Return (X, Y) of the center of cell containing provided text 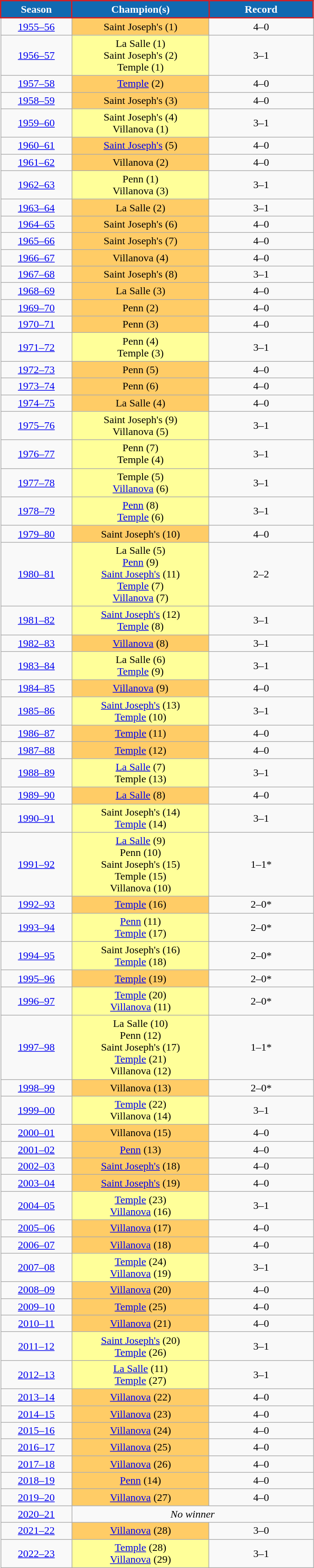
Record (261, 10)
Temple (22)Villanova (14) (140, 1110)
1972–73 (37, 370)
La Salle (5)Penn (9)Saint Joseph's (11)Temple (7)Villanova (7) (140, 574)
2000–01 (37, 1133)
1991–92 (37, 864)
Saint Joseph's (3) (140, 100)
1997–98 (37, 1047)
1969–70 (37, 308)
2012–13 (37, 1374)
Saint Joseph's (6) (140, 224)
Saint Joseph's (8) (140, 274)
Saint Joseph's (10) (140, 534)
Penn (3) (140, 324)
2007–08 (37, 1267)
Temple (24)Villanova (19) (140, 1267)
Penn (4)Temple (3) (140, 347)
2013–14 (37, 1397)
2001–02 (37, 1150)
2006–07 (37, 1245)
Saint Joseph's (7) (140, 241)
1964–65 (37, 224)
1976–77 (37, 454)
2017–18 (37, 1464)
1981–82 (37, 620)
Villanova (9) (140, 688)
Temple (28)Villanova (29) (140, 1553)
Villanova (17) (140, 1228)
No winner (193, 1514)
Penn (14) (140, 1481)
Season (37, 10)
2011–12 (37, 1346)
La Salle (4) (140, 403)
1958–59 (37, 100)
La Salle (3) (140, 291)
2009–10 (37, 1307)
1987–88 (37, 750)
Villanova (22) (140, 1397)
La Salle (7)Temple (13) (140, 773)
1957–58 (37, 84)
1955–56 (37, 26)
Temple (23)Villanova (16) (140, 1206)
2016–17 (37, 1447)
1967–68 (37, 274)
Temple (12) (140, 750)
Saint Joseph's (14)Temple (14) (140, 818)
Saint Joseph's (1) (140, 26)
Villanova (28) (140, 1531)
La Salle (1)Saint Joseph's (2)Temple (1) (140, 55)
Villanova (2) (140, 162)
1993–94 (37, 927)
1994–95 (37, 956)
La Salle (11)Temple (27) (140, 1374)
1963–64 (37, 207)
Temple (5)Villanova (6) (140, 482)
2015–16 (37, 1431)
1956–57 (37, 55)
1998–99 (37, 1088)
1960–61 (37, 146)
Villanova (18) (140, 1245)
Penn (6) (140, 386)
Penn (7)Temple (4) (140, 454)
Temple (20)Villanova (11) (140, 1001)
Temple (19) (140, 978)
Saint Joseph's (12)Temple (8) (140, 620)
1959–60 (37, 123)
2004–05 (37, 1206)
1985–86 (37, 711)
2021–22 (37, 1531)
2010–11 (37, 1323)
Villanova (13) (140, 1088)
Temple (11) (140, 734)
Villanova (21) (140, 1323)
Temple (16) (140, 905)
1978–79 (37, 511)
1965–66 (37, 241)
Penn (1)Villanova (3) (140, 185)
La Salle (9)Penn (10)Saint Joseph's (15)Temple (15)Villanova (10) (140, 864)
Villanova (25) (140, 1447)
1962–63 (37, 185)
1977–78 (37, 482)
Saint Joseph's (19) (140, 1183)
Champion(s) (140, 10)
1986–87 (37, 734)
1980–81 (37, 574)
2018–19 (37, 1481)
1989–90 (37, 795)
3–0 (261, 1531)
2014–15 (37, 1414)
1961–62 (37, 162)
2022–23 (37, 1553)
Villanova (4) (140, 257)
1968–69 (37, 291)
1999–00 (37, 1110)
Saint Joseph's (20)Temple (26) (140, 1346)
1988–89 (37, 773)
Penn (11)Temple (17) (140, 927)
1992–93 (37, 905)
Villanova (15) (140, 1133)
2019–20 (37, 1497)
Villanova (23) (140, 1414)
1984–85 (37, 688)
1983–84 (37, 666)
Villanova (27) (140, 1497)
2–2 (261, 574)
Penn (13) (140, 1150)
1971–72 (37, 347)
1995–96 (37, 978)
Penn (2) (140, 308)
1975–76 (37, 425)
La Salle (8) (140, 795)
2003–04 (37, 1183)
1996–97 (37, 1001)
1990–91 (37, 818)
1973–74 (37, 386)
Saint Joseph's (9)Villanova (5) (140, 425)
2002–03 (37, 1166)
La Salle (6)Temple (9) (140, 666)
2005–06 (37, 1228)
1970–71 (37, 324)
1974–75 (37, 403)
Saint Joseph's (5) (140, 146)
La Salle (10)Penn (12)Saint Joseph's (17)Temple (21)Villanova (12) (140, 1047)
Saint Joseph's (13)Temple (10) (140, 711)
La Salle (2) (140, 207)
Villanova (8) (140, 643)
Villanova (20) (140, 1290)
2008–09 (37, 1290)
1979–80 (37, 534)
1966–67 (37, 257)
Villanova (26) (140, 1464)
Villanova (24) (140, 1431)
Penn (8)Temple (6) (140, 511)
1982–83 (37, 643)
2020–21 (37, 1514)
Saint Joseph's (4)Villanova (1) (140, 123)
Saint Joseph's (16)Temple (18) (140, 956)
Temple (2) (140, 84)
Saint Joseph's (18) (140, 1166)
Temple (25) (140, 1307)
Penn (5) (140, 370)
